Provide the [X, Y] coordinate of the cell's center where the given text is located.  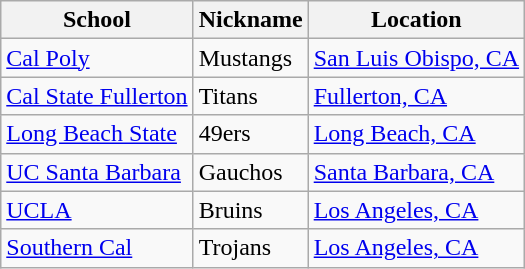
UC Santa Barbara [97, 172]
Southern Cal [97, 248]
UCLA [97, 210]
Cal Poly [97, 58]
Long Beach, CA [416, 134]
Nickname [250, 20]
San Luis Obispo, CA [416, 58]
Mustangs [250, 58]
Location [416, 20]
Santa Barbara, CA [416, 172]
Trojans [250, 248]
Cal State Fullerton [97, 96]
Long Beach State [97, 134]
School [97, 20]
Titans [250, 96]
Gauchos [250, 172]
Bruins [250, 210]
49ers [250, 134]
Fullerton, CA [416, 96]
